Find where the given text appears and provide that cell's center as [x, y] coordinate. 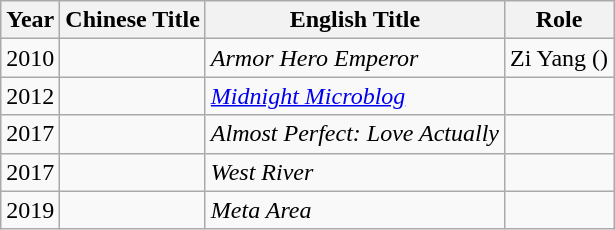
Midnight Microblog [354, 96]
West River [354, 172]
Meta Area [354, 210]
Chinese Title [133, 20]
2019 [30, 210]
Year [30, 20]
English Title [354, 20]
2010 [30, 58]
Armor Hero Emperor [354, 58]
Almost Perfect: Love Actually [354, 134]
Zi Yang () [560, 58]
Role [560, 20]
2012 [30, 96]
